Extract the (x, y) coordinate from the center of the cell holding the provided text.  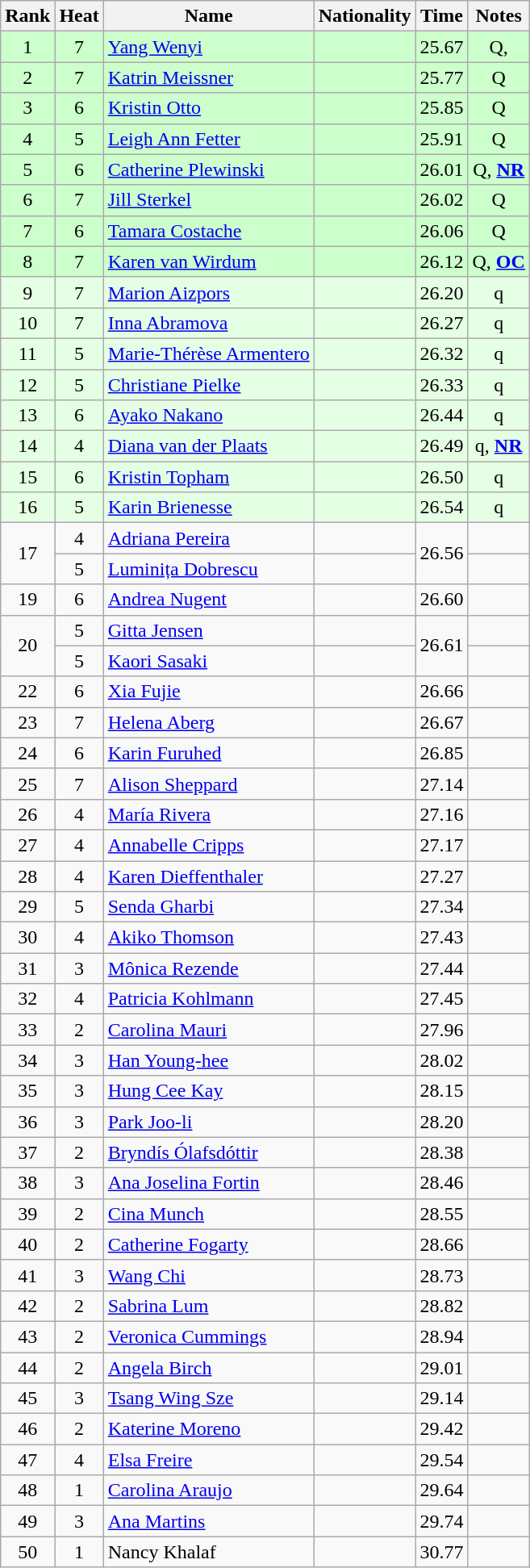
Senda Gharbi (208, 907)
50 (27, 1552)
28.20 (442, 1122)
27.14 (442, 784)
Elsa Freire (208, 1460)
Katerine Moreno (208, 1429)
Luminița Dobrescu (208, 569)
28.55 (442, 1214)
Tamara Costache (208, 231)
27.16 (442, 814)
26.66 (442, 692)
37 (27, 1152)
María Rivera (208, 814)
17 (27, 554)
29.14 (442, 1399)
Time (442, 16)
15 (27, 477)
23 (27, 722)
34 (27, 1060)
30.77 (442, 1552)
13 (27, 416)
Jill Sterkel (208, 200)
Inna Abramova (208, 323)
28.66 (442, 1244)
26.61 (442, 646)
Catherine Fogarty (208, 1244)
48 (27, 1491)
26.20 (442, 292)
Cina Munch (208, 1214)
27.96 (442, 1030)
46 (27, 1429)
Diana van der Plaats (208, 446)
28.38 (442, 1152)
26.32 (442, 353)
26.12 (442, 261)
28.94 (442, 1336)
28.82 (442, 1306)
20 (27, 646)
Carolina Araujo (208, 1491)
27 (27, 845)
28 (27, 876)
Name (208, 16)
25.67 (442, 47)
Adriana Pereira (208, 538)
29.42 (442, 1429)
35 (27, 1091)
Katrin Meissner (208, 77)
42 (27, 1306)
Gitta Jensen (208, 630)
8 (27, 261)
27.45 (442, 999)
40 (27, 1244)
Christiane Pielke (208, 385)
49 (27, 1521)
27.44 (442, 968)
28.46 (442, 1183)
45 (27, 1399)
29.74 (442, 1521)
32 (27, 999)
14 (27, 446)
29.01 (442, 1368)
Q, NR (499, 169)
31 (27, 968)
26.06 (442, 231)
Akiko Thomson (208, 938)
26.49 (442, 446)
38 (27, 1183)
Angela Birch (208, 1368)
27.17 (442, 845)
26.67 (442, 722)
26.01 (442, 169)
Karen Dieffenthaler (208, 876)
43 (27, 1336)
Park Joo-li (208, 1122)
29 (27, 907)
39 (27, 1214)
Marie-Thérèse Armentero (208, 353)
44 (27, 1368)
Heat (79, 16)
26.56 (442, 554)
Patricia Kohlmann (208, 999)
26.85 (442, 753)
Bryndís Ólafsdóttir (208, 1152)
9 (27, 292)
27.27 (442, 876)
q, NR (499, 446)
Leigh Ann Fetter (208, 139)
Nationality (365, 16)
41 (27, 1275)
Ayako Nakano (208, 416)
Alison Sheppard (208, 784)
Rank (27, 16)
28.02 (442, 1060)
Mônica Rezende (208, 968)
26.02 (442, 200)
10 (27, 323)
Han Young-hee (208, 1060)
Wang Chi (208, 1275)
Andrea Nugent (208, 600)
Veronica Cummings (208, 1336)
Annabelle Cripps (208, 845)
Q, OC (499, 261)
12 (27, 385)
26.54 (442, 508)
Hung Cee Kay (208, 1091)
26.27 (442, 323)
Tsang Wing Sze (208, 1399)
Helena Aberg (208, 722)
Yang Wenyi (208, 47)
Catherine Plewinski (208, 169)
Sabrina Lum (208, 1306)
26.44 (442, 416)
Karin Furuhed (208, 753)
33 (27, 1030)
26 (27, 814)
26.60 (442, 600)
Q, (499, 47)
28.73 (442, 1275)
Marion Aizpors (208, 292)
Notes (499, 16)
Karen van Wirdum (208, 261)
Kaori Sasaki (208, 661)
Karin Brienesse (208, 508)
Ana Martins (208, 1521)
26.33 (442, 385)
36 (27, 1122)
27.34 (442, 907)
24 (27, 753)
29.64 (442, 1491)
25.77 (442, 77)
26.50 (442, 477)
16 (27, 508)
30 (27, 938)
11 (27, 353)
47 (27, 1460)
25 (27, 784)
28.15 (442, 1091)
19 (27, 600)
Nancy Khalaf (208, 1552)
22 (27, 692)
Kristin Topham (208, 477)
Carolina Mauri (208, 1030)
29.54 (442, 1460)
Ana Joselina Fortin (208, 1183)
25.91 (442, 139)
Xia Fujie (208, 692)
25.85 (442, 108)
27.43 (442, 938)
Kristin Otto (208, 108)
